Capture the cell that displays the provided text and extract its [x, y] central coordinate. 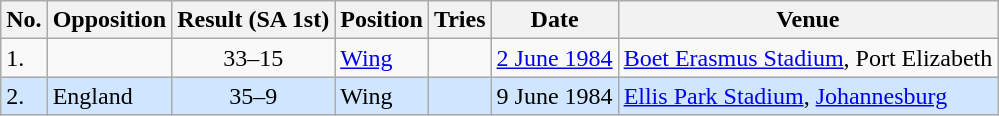
Ellis Park Stadium, Johannesburg [808, 96]
Result (SA 1st) [254, 20]
England [109, 96]
No. [24, 20]
Boet Erasmus Stadium, Port Elizabeth [808, 58]
2 June 1984 [554, 58]
Opposition [109, 20]
33–15 [254, 58]
Tries [460, 20]
Position [382, 20]
2. [24, 96]
35–9 [254, 96]
9 June 1984 [554, 96]
Venue [808, 20]
Date [554, 20]
1. [24, 58]
